Scan for the cell matching the given text and deliver its (x, y) coordinate at center. 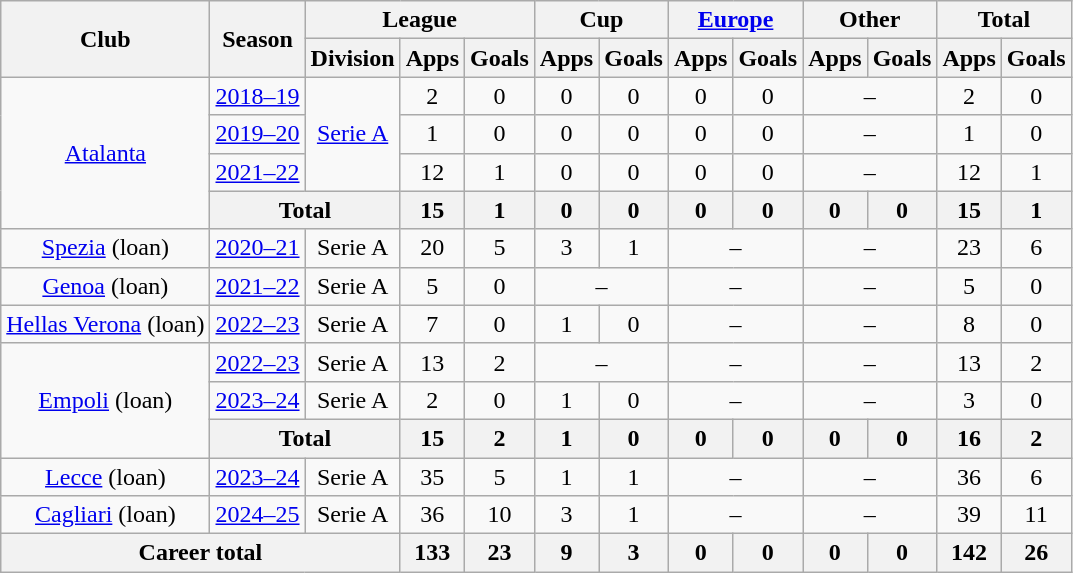
2018–19 (258, 96)
35 (432, 477)
11 (1036, 515)
8 (969, 324)
16 (969, 438)
Division (352, 58)
Europe (735, 20)
Season (258, 39)
2020–21 (258, 248)
2024–25 (258, 515)
Cup (601, 20)
Other (870, 20)
9 (566, 553)
2019–20 (258, 134)
Genoa (loan) (106, 286)
10 (500, 515)
133 (432, 553)
Career total (200, 553)
39 (969, 515)
Atalanta (106, 153)
20 (432, 248)
Lecce (loan) (106, 477)
Empoli (loan) (106, 400)
Club (106, 39)
Spezia (loan) (106, 248)
Cagliari (loan) (106, 515)
League (420, 20)
26 (1036, 553)
Hellas Verona (loan) (106, 324)
142 (969, 553)
7 (432, 324)
